Determine the (X, Y) coordinate at the center of the cell enclosing the given text.  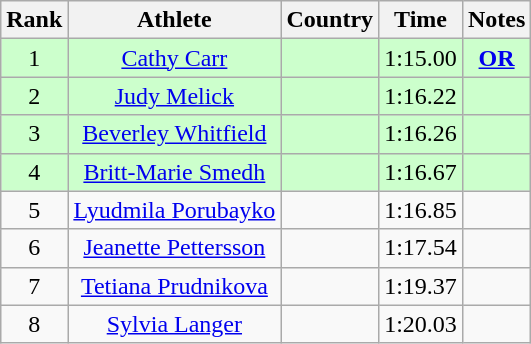
1:16.67 (421, 172)
Tetiana Prudnikova (174, 286)
6 (34, 248)
2 (34, 96)
1:16.26 (421, 134)
7 (34, 286)
OR (496, 58)
Notes (496, 20)
1:20.03 (421, 324)
5 (34, 210)
Cathy Carr (174, 58)
Beverley Whitfield (174, 134)
Sylvia Langer (174, 324)
3 (34, 134)
Britt-Marie Smedh (174, 172)
1:17.54 (421, 248)
Country (330, 20)
Athlete (174, 20)
Rank (34, 20)
4 (34, 172)
1:16.22 (421, 96)
8 (34, 324)
Lyudmila Porubayko (174, 210)
Judy Melick (174, 96)
Jeanette Pettersson (174, 248)
Time (421, 20)
1 (34, 58)
1:15.00 (421, 58)
1:19.37 (421, 286)
1:16.85 (421, 210)
